Extract the (X, Y) coordinate from the center of the cell holding the provided text.  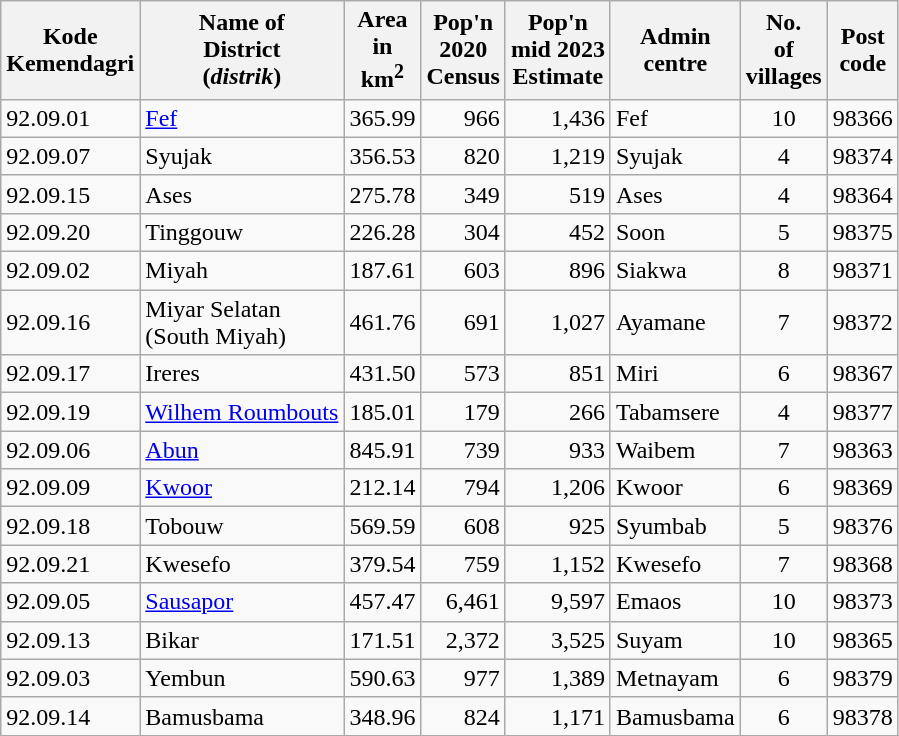
925 (558, 526)
573 (463, 374)
92.09.19 (70, 412)
356.53 (382, 156)
1,027 (558, 322)
266 (558, 412)
Ayamane (675, 322)
92.09.18 (70, 526)
851 (558, 374)
185.01 (382, 412)
Metnayam (675, 678)
98363 (862, 450)
98376 (862, 526)
1,219 (558, 156)
92.09.02 (70, 271)
98378 (862, 716)
92.09.15 (70, 194)
Sausapor (242, 602)
Tinggouw (242, 232)
No.ofvillages (784, 50)
1,152 (558, 564)
98371 (862, 271)
Syumbab (675, 526)
3,525 (558, 640)
6,461 (463, 602)
1,436 (558, 118)
92.09.14 (70, 716)
98373 (862, 602)
92.09.09 (70, 488)
691 (463, 322)
Miri (675, 374)
92.09.21 (70, 564)
590.63 (382, 678)
845.91 (382, 450)
98364 (862, 194)
98366 (862, 118)
820 (463, 156)
226.28 (382, 232)
519 (558, 194)
187.61 (382, 271)
98377 (862, 412)
Abun (242, 450)
Name of District(distrik) (242, 50)
275.78 (382, 194)
Siakwa (675, 271)
98368 (862, 564)
98379 (862, 678)
977 (463, 678)
92.09.17 (70, 374)
452 (558, 232)
1,389 (558, 678)
92.09.06 (70, 450)
98372 (862, 322)
179 (463, 412)
98367 (862, 374)
Suyam (675, 640)
1,171 (558, 716)
Miyah (242, 271)
92.09.13 (70, 640)
Pop'nmid 2023Estimate (558, 50)
92.09.01 (70, 118)
Postcode (862, 50)
92.09.05 (70, 602)
98365 (862, 640)
349 (463, 194)
Kode Kemendagri (70, 50)
171.51 (382, 640)
Areainkm2 (382, 50)
379.54 (382, 564)
569.59 (382, 526)
98374 (862, 156)
461.76 (382, 322)
Waibem (675, 450)
92.09.03 (70, 678)
Ireres (242, 374)
212.14 (382, 488)
966 (463, 118)
92.09.16 (70, 322)
1,206 (558, 488)
Miyar Selatan(South Miyah) (242, 322)
Yembun (242, 678)
608 (463, 526)
304 (463, 232)
Wilhem Roumbouts (242, 412)
824 (463, 716)
Tabamsere (675, 412)
Emaos (675, 602)
431.50 (382, 374)
8 (784, 271)
603 (463, 271)
Tobouw (242, 526)
759 (463, 564)
739 (463, 450)
92.09.07 (70, 156)
933 (558, 450)
Bikar (242, 640)
896 (558, 271)
365.99 (382, 118)
794 (463, 488)
Soon (675, 232)
457.47 (382, 602)
9,597 (558, 602)
98375 (862, 232)
Admincentre (675, 50)
2,372 (463, 640)
92.09.20 (70, 232)
Pop'n2020Census (463, 50)
98369 (862, 488)
348.96 (382, 716)
